Provide the (x, y) coordinate of the cell's center where the given text is located.  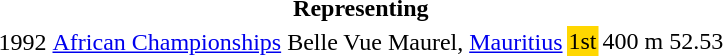
400 m (633, 41)
1st (582, 41)
